Return [x, y] of the center of cell containing provided text 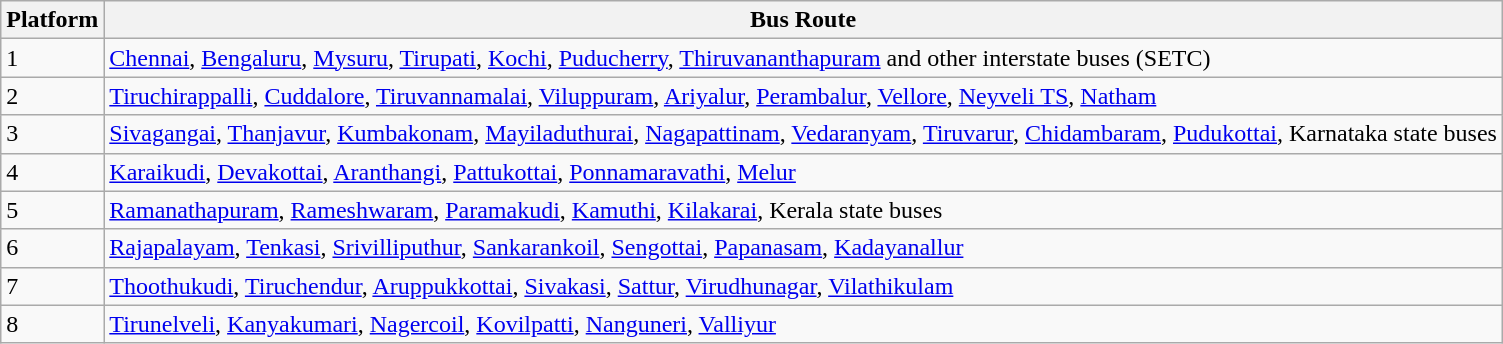
3 [52, 134]
Thoothukudi, Tiruchendur, Aruppukkottai, Sivakasi, Sattur, Virudhunagar, Vilathikulam [804, 286]
Tirunelveli, Kanyakumari, Nagercoil, Kovilpatti, Nanguneri, Valliyur [804, 324]
Sivagangai, Thanjavur, Kumbakonam, Mayiladuthurai, Nagapattinam, Vedaranyam, Tiruvarur, Chidambaram, Pudukottai, Karnataka state buses [804, 134]
Ramanathapuram, Rameshwaram, Paramakudi, Kamuthi, Kilakarai, Kerala state buses [804, 210]
7 [52, 286]
4 [52, 172]
8 [52, 324]
2 [52, 96]
Platform [52, 20]
Rajapalayam, Tenkasi, Srivilliputhur, Sankarankoil, Sengottai, Papanasam, Kadayanallur [804, 248]
5 [52, 210]
6 [52, 248]
Karaikudi, Devakottai, Aranthangi, Pattukottai, Ponnamaravathi, Melur [804, 172]
Bus Route [804, 20]
Chennai, Bengaluru, Mysuru, Tirupati, Kochi, Puducherry, Thiruvananthapuram and other interstate buses (SETC) [804, 58]
Tiruchirappalli, Cuddalore, Tiruvannamalai, Viluppuram, Ariyalur, Perambalur, Vellore, Neyveli TS, Natham [804, 96]
1 [52, 58]
